Scan for the cell matching the given text and deliver its [x, y] coordinate at center. 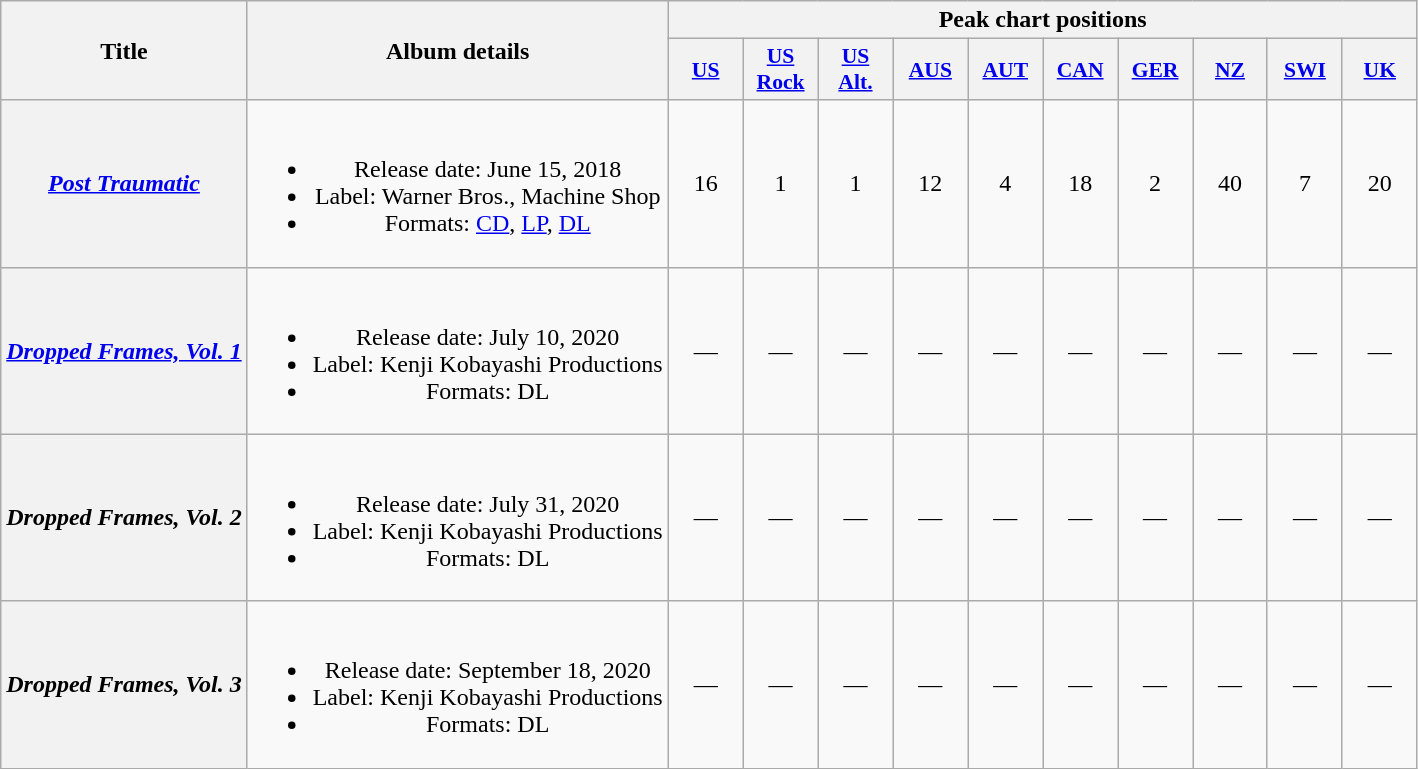
16 [706, 184]
US Alt. [856, 70]
SWI [1304, 70]
Dropped Frames, Vol. 2 [124, 518]
2 [1156, 184]
Album details [458, 50]
7 [1304, 184]
AUS [930, 70]
Dropped Frames, Vol. 1 [124, 350]
US [706, 70]
Post Traumatic [124, 184]
GER [1156, 70]
NZ [1230, 70]
Title [124, 50]
Dropped Frames, Vol. 3 [124, 684]
Peak chart positions [1042, 20]
12 [930, 184]
US Rock [780, 70]
CAN [1080, 70]
Release date: June 15, 2018Label: Warner Bros., Machine ShopFormats: CD, LP, DL [458, 184]
AUT [1006, 70]
Release date: July 10, 2020Label: Kenji Kobayashi ProductionsFormats: DL [458, 350]
20 [1380, 184]
40 [1230, 184]
Release date: September 18, 2020Label: Kenji Kobayashi ProductionsFormats: DL [458, 684]
4 [1006, 184]
UK [1380, 70]
Release date: July 31, 2020Label: Kenji Kobayashi ProductionsFormats: DL [458, 518]
18 [1080, 184]
